For the text-containing cell, return its midpoint in (X, Y) coordinate format. 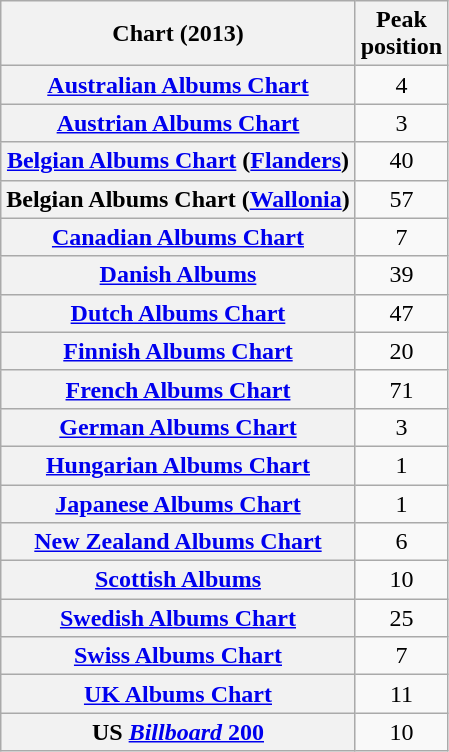
Swiss Albums Chart (178, 656)
Belgian Albums Chart (Wallonia) (178, 199)
Scottish Albums (178, 580)
Hungarian Albums Chart (178, 465)
UK Albums Chart (178, 694)
20 (401, 351)
57 (401, 199)
71 (401, 389)
French Albums Chart (178, 389)
German Albums Chart (178, 427)
11 (401, 694)
4 (401, 85)
Chart (2013) (178, 34)
39 (401, 275)
Japanese Albums Chart (178, 503)
Finnish Albums Chart (178, 351)
40 (401, 161)
47 (401, 313)
Danish Albums (178, 275)
Canadian Albums Chart (178, 237)
Belgian Albums Chart (Flanders) (178, 161)
Swedish Albums Chart (178, 618)
25 (401, 618)
Austrian Albums Chart (178, 123)
Australian Albums Chart (178, 85)
US Billboard 200 (178, 732)
New Zealand Albums Chart (178, 542)
Dutch Albums Chart (178, 313)
6 (401, 542)
Peakposition (401, 34)
